Capture the cell that displays the provided text and extract its [X, Y] central coordinate. 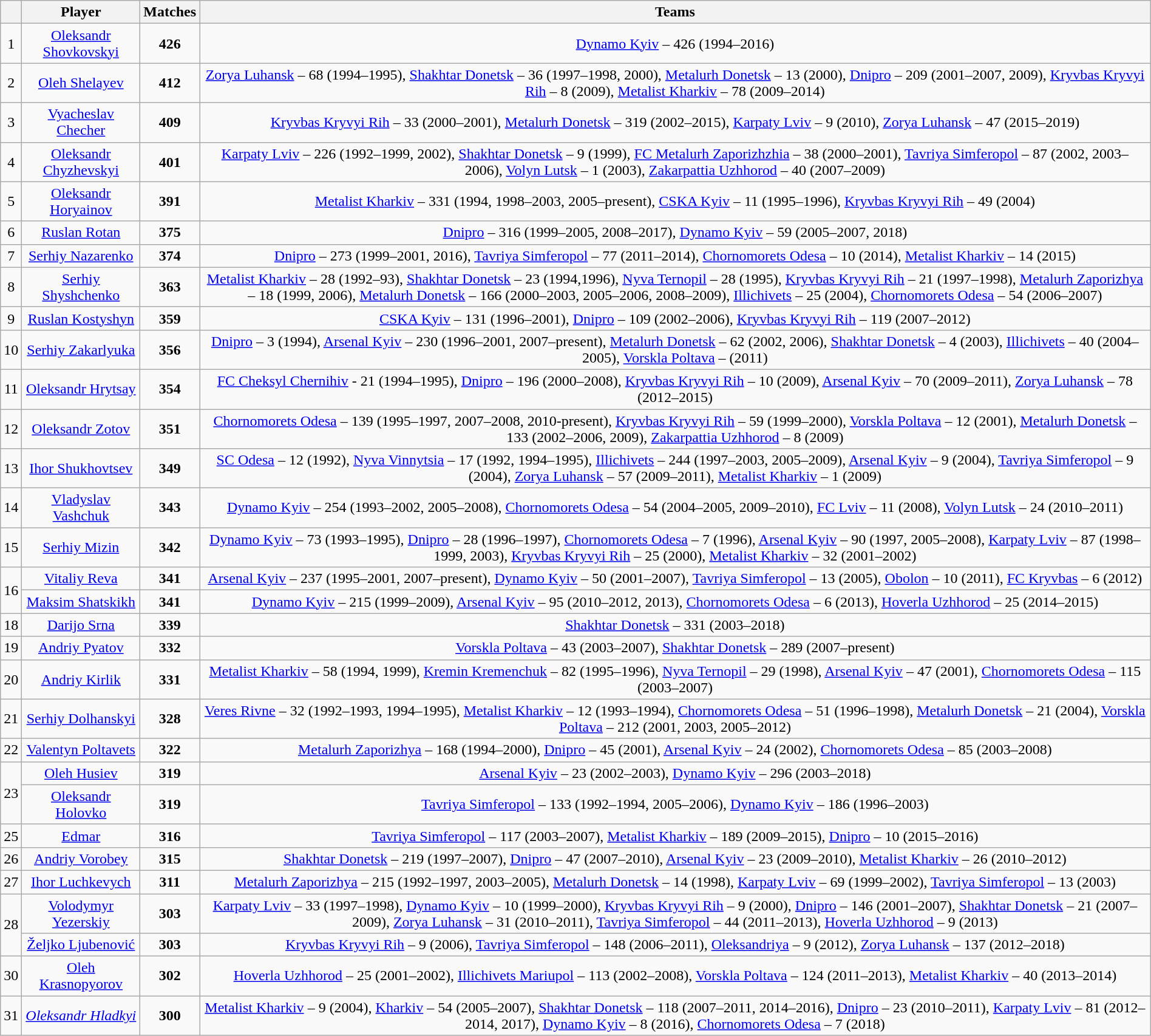
343 [170, 508]
Edmar [81, 836]
Maksim Shatskikh [81, 602]
302 [170, 976]
391 [170, 202]
14 [11, 508]
Vyacheslav Checher [81, 123]
Player [81, 12]
374 [170, 256]
Oleksandr Shovkovskyi [81, 44]
Tavriya Simferopol – 117 (2003–2007), Metalist Kharkiv – 189 (2009–2015), Dnipro – 10 (2015–2016) [675, 836]
10 [11, 350]
20 [11, 679]
19 [11, 648]
Valentyn Poltavets [81, 750]
Teams [675, 12]
6 [11, 233]
3 [11, 123]
Metalist Kharkiv – 331 (1994, 1998–2003, 2005–present), CSKA Kyiv – 11 (1995–1996), Kryvbas Kryvyi Rih – 49 (2004) [675, 202]
13 [11, 469]
Dynamo Kyiv – 426 (1994–2016) [675, 44]
Shakhtar Donetsk – 219 (1997–2007), Dnipro – 47 (2007–2010), Arsenal Kyiv – 23 (2009–2010), Metalist Kharkiv – 26 (2010–2012) [675, 859]
Oleksandr Horyainov [81, 202]
Ihor Luchkevych [81, 882]
Serhiy Mizin [81, 548]
2 [11, 83]
Ihor Shukhovtsev [81, 469]
Matches [170, 12]
8 [11, 287]
351 [170, 429]
Kryvbas Kryvyi Rih – 33 (2000–2001), Metalurh Donetsk – 319 (2002–2015), Karpaty Lviv – 9 (2010), Zorya Luhansk – 47 (2015–2019) [675, 123]
Oleh Krasnopyorov [81, 976]
Serhiy Shyshchenko [81, 287]
CSKA Kyiv – 131 (1996–2001), Dnipro – 109 (2002–2006), Kryvbas Kryvyi Rih – 119 (2007–2012) [675, 318]
354 [170, 389]
339 [170, 625]
4 [11, 162]
342 [170, 548]
Tavriya Simferopol – 133 (1992–1994, 2005–2006), Dynamo Kyiv – 186 (1996–2003) [675, 804]
Oleksandr Hladkyi [81, 1015]
Dnipro – 316 (1999–2005, 2008–2017), Dynamo Kyiv – 59 (2005–2007, 2018) [675, 233]
Oleh Husiev [81, 773]
Vladyslav Vashchuk [81, 508]
Andriy Pyatov [81, 648]
11 [11, 389]
26 [11, 859]
Hoverla Uzhhorod – 25 (2001–2002), Illichivets Mariupol – 113 (2002–2008), Vorskla Poltava – 124 (2011–2013), Metalist Kharkiv – 40 (2013–2014) [675, 976]
21 [11, 719]
322 [170, 750]
412 [170, 83]
Andriy Kirlik [81, 679]
401 [170, 162]
356 [170, 350]
25 [11, 836]
27 [11, 882]
331 [170, 679]
316 [170, 836]
Arsenal Kyiv – 23 (2002–2003), Dynamo Kyiv – 296 (2003–2018) [675, 773]
363 [170, 287]
Oleksandr Hrytsay [81, 389]
349 [170, 469]
Andriy Vorobey [81, 859]
311 [170, 882]
Željko Ljubenović [81, 945]
Serhiy Zakarlyuka [81, 350]
12 [11, 429]
18 [11, 625]
28 [11, 925]
Dynamo Kyiv – 254 (1993–2002, 2005–2008), Chornomorets Odesa – 54 (2004–2005, 2009–2010), FC Lviv – 11 (2008), Volyn Lutsk – 24 (2010–2011) [675, 508]
1 [11, 44]
Ruslan Rotan [81, 233]
Metalurh Zaporizhya – 168 (1994–2000), Dnipro – 45 (2001), Arsenal Kyiv – 24 (2002), Chornomorets Odesa – 85 (2003–2008) [675, 750]
Arsenal Kyiv – 237 (1995–2001, 2007–present), Dynamo Kyiv – 50 (2001–2007), Tavriya Simferopol – 13 (2005), Obolon – 10 (2011), FC Kryvbas – 6 (2012) [675, 579]
328 [170, 719]
300 [170, 1015]
Oleksandr Zotov [81, 429]
375 [170, 233]
22 [11, 750]
332 [170, 648]
Ruslan Kostyshyn [81, 318]
Metalurh Zaporizhya – 215 (1992–1997, 2003–2005), Metalurh Donetsk – 14 (1998), Karpaty Lviv – 69 (1999–2002), Tavriya Simferopol – 13 (2003) [675, 882]
Oleksandr Chyzhevskyi [81, 162]
315 [170, 859]
Serhiy Nazarenko [81, 256]
426 [170, 44]
Oleh Shelayev [81, 83]
31 [11, 1015]
Dynamo Kyiv – 215 (1999–2009), Arsenal Kyiv – 95 (2010–2012, 2013), Chornomorets Odesa – 6 (2013), Hoverla Uzhhorod – 25 (2014–2015) [675, 602]
Kryvbas Kryvyi Rih – 9 (2006), Tavriya Simferopol – 148 (2006–2011), Oleksandriya – 9 (2012), Zorya Luhansk – 137 (2012–2018) [675, 945]
7 [11, 256]
Serhiy Dolhanskyi [81, 719]
Oleksandr Holovko [81, 804]
Vorskla Poltava – 43 (2003–2007), Shakhtar Donetsk – 289 (2007–present) [675, 648]
Darijo Srna [81, 625]
Vitaliy Reva [81, 579]
23 [11, 793]
359 [170, 318]
Dnipro – 273 (1999–2001, 2016), Tavriya Simferopol – 77 (2011–2014), Chornomorets Odesa – 10 (2014), Metalist Kharkiv – 14 (2015) [675, 256]
16 [11, 590]
15 [11, 548]
Shakhtar Donetsk – 331 (2003–2018) [675, 625]
409 [170, 123]
Volodymyr Yezerskiy [81, 913]
30 [11, 976]
5 [11, 202]
9 [11, 318]
